Pinpoint the cell where the given text exists, returning its (X, Y) midpoint coordinate. 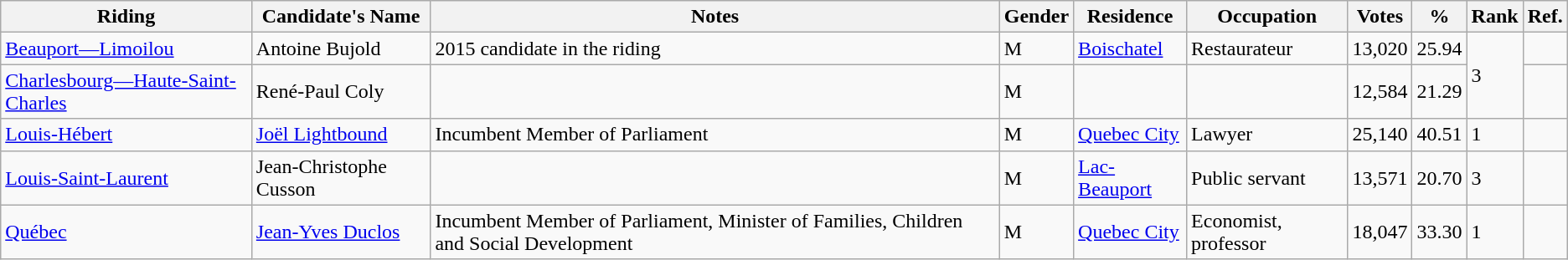
Rank (1494, 17)
% (1439, 17)
Occupation (1267, 17)
Boischatel (1131, 48)
Charlesbourg—Haute-Saint-Charles (126, 92)
Economist, professor (1267, 232)
Antoine Bujold (341, 48)
12,584 (1380, 92)
21.29 (1439, 92)
20.70 (1439, 177)
Incumbent Member of Parliament (715, 135)
Public servant (1267, 177)
Ref. (1545, 17)
Beauport—Limoilou (126, 48)
13,571 (1380, 177)
Residence (1131, 17)
Lawyer (1267, 135)
Votes (1380, 17)
Louis-Saint-Laurent (126, 177)
Louis-Hébert (126, 135)
33.30 (1439, 232)
Candidate's Name (341, 17)
Québec (126, 232)
25.94 (1439, 48)
Jean-Christophe Cusson (341, 177)
13,020 (1380, 48)
Joël Lightbound (341, 135)
Notes (715, 17)
18,047 (1380, 232)
Jean-Yves Duclos (341, 232)
25,140 (1380, 135)
Incumbent Member of Parliament, Minister of Families, Children and Social Development (715, 232)
Gender (1036, 17)
2015 candidate in the riding (715, 48)
40.51 (1439, 135)
Restaurateur (1267, 48)
René-Paul Coly (341, 92)
Lac-Beauport (1131, 177)
Riding (126, 17)
